Detect which cell encompasses the target text, then output its [x, y] center coordinate. 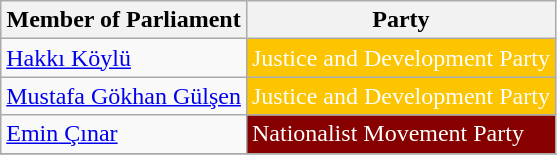
Mustafa Gökhan Gülşen [124, 96]
Party [400, 20]
Emin Çınar [124, 134]
Hakkı Köylü [124, 58]
Member of Parliament [124, 20]
Nationalist Movement Party [400, 134]
